Search for the cell housing the specified text and yield its (x, y) center coordinate. 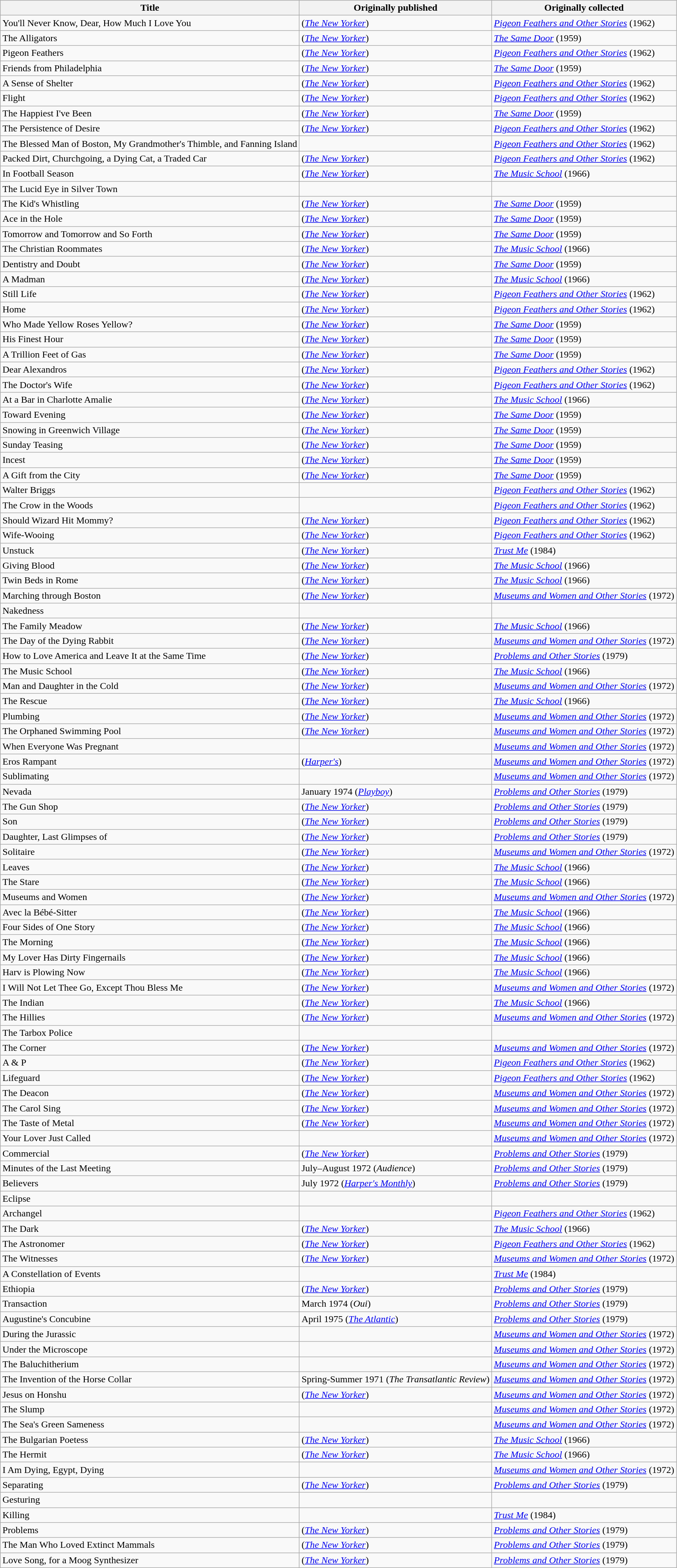
Transaction (150, 1304)
Twin Beds in Rome (150, 580)
Giving Blood (150, 565)
Friends from Philadelphia (150, 68)
Four Sides of One Story (150, 927)
The Doctor's Wife (150, 384)
The Slump (150, 1410)
Minutes of the Last Meeting (150, 1168)
Under the Microscope (150, 1349)
Believers (150, 1184)
Ace in the Hole (150, 219)
The Persistence of Desire (150, 128)
The Sea's Green Sameness (150, 1425)
A Sense of Shelter (150, 83)
The Astronomer (150, 1244)
The Gun Shop (150, 807)
Packed Dirt, Churchgoing, a Dying Cat, a Traded Car (150, 158)
Plumbing (150, 716)
The Hermit (150, 1455)
Eclipse (150, 1199)
Marching through Boston (150, 596)
Who Made Yellow Roses Yellow? (150, 324)
July–August 1972 (Audience) (396, 1168)
Snowing in Greenwich Village (150, 430)
Man and Daughter in the Cold (150, 686)
The Family Meadow (150, 626)
(Harper's) (396, 761)
The Dark (150, 1229)
Solitaire (150, 852)
Museums and Women (150, 897)
March 1974 (Oui) (396, 1304)
The Morning (150, 942)
The Bulgarian Poetess (150, 1440)
The Corner (150, 1048)
Lifeguard (150, 1078)
A & P (150, 1063)
The Kid's Whistling (150, 204)
Still Life (150, 294)
The Lucid Eye in Silver Town (150, 189)
A Constellation of Events (150, 1274)
Spring-Summer 1971 (The Transatlantic Review) (396, 1379)
Problems (150, 1530)
Ethiopia (150, 1289)
A Gift from the City (150, 475)
Walter Briggs (150, 490)
The Baluchitherium (150, 1364)
In Football Season (150, 173)
During the Jurassic (150, 1334)
The Invention of the Horse Collar (150, 1379)
Originally collected (584, 8)
Archangel (150, 1214)
Nakedness (150, 611)
A Trillion Feet of Gas (150, 354)
I Am Dying, Egypt, Dying (150, 1470)
Should Wizard Hit Mommy? (150, 520)
Title (150, 8)
The Alligators (150, 38)
My Lover Has Dirty Fingernails (150, 957)
Sunday Teasing (150, 445)
The Deacon (150, 1093)
A Madman (150, 279)
The Rescue (150, 701)
You'll Never Know, Dear, How Much I Love You (150, 23)
Sublimating (150, 776)
The Tarbox Police (150, 1033)
Separating (150, 1485)
July 1972 (Harper's Monthly) (396, 1184)
The Christian Roommates (150, 249)
The Indian (150, 1003)
Love Song, for a Moog Synthesizer (150, 1560)
Toward Evening (150, 415)
The Day of the Dying Rabbit (150, 641)
Incest (150, 460)
Avec la Bébé-Sitter (150, 912)
Commercial (150, 1153)
Daughter, Last Glimpses of (150, 837)
Home (150, 309)
The Taste of Metal (150, 1123)
April 1975 (The Atlantic) (396, 1319)
The Witnesses (150, 1259)
His Finest Hour (150, 339)
The Hillies (150, 1018)
Wife-Wooing (150, 535)
When Everyone Was Pregnant (150, 746)
January 1974 (Playboy) (396, 792)
The Blessed Man of Boston, My Grandmother's Thimble, and Fanning Island (150, 143)
Jesus on Honshu (150, 1394)
Originally published (396, 8)
Son (150, 822)
The Happiest I've Been (150, 113)
Dear Alexandros (150, 369)
Killing (150, 1515)
The Carol Sing (150, 1108)
Dentistry and Doubt (150, 264)
The Man Who Loved Extinct Mammals (150, 1545)
The Stare (150, 882)
Harv is Plowing Now (150, 972)
Pigeon Feathers (150, 53)
Gesturing (150, 1500)
I Will Not Let Thee Go, Except Thou Bless Me (150, 988)
Augustine's Concubine (150, 1319)
Tomorrow and Tomorrow and So Forth (150, 234)
How to Love America and Leave It at the Same Time (150, 656)
The Music School (150, 671)
Flight (150, 98)
The Crow in the Woods (150, 505)
Your Lover Just Called (150, 1138)
At a Bar in Charlotte Amalie (150, 400)
Eros Rampant (150, 761)
Leaves (150, 867)
The Orphaned Swimming Pool (150, 731)
Unstuck (150, 550)
Nevada (150, 792)
